Identify which cell holds the provided text, then report its [X, Y] central coordinate. 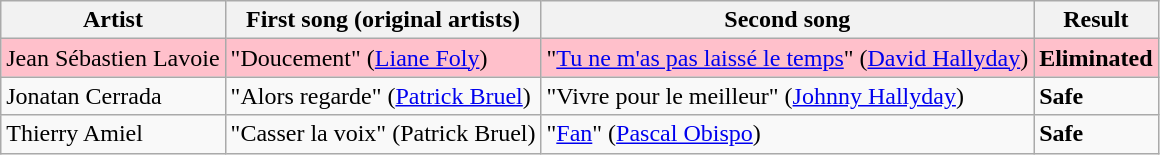
Artist [113, 20]
"Vivre pour le meilleur" (Johnny Hallyday) [788, 96]
Eliminated [1096, 58]
Jonatan Cerrada [113, 96]
First song (original artists) [383, 20]
Second song [788, 20]
"Tu ne m'as pas laissé le temps" (David Hallyday) [788, 58]
Result [1096, 20]
Jean Sébastien Lavoie [113, 58]
Thierry Amiel [113, 134]
"Fan" (Pascal Obispo) [788, 134]
"Alors regarde" (Patrick Bruel) [383, 96]
"Doucement" (Liane Foly) [383, 58]
"Casser la voix" (Patrick Bruel) [383, 134]
